Determine the [x, y] coordinate at the center of the cell enclosing the given text.  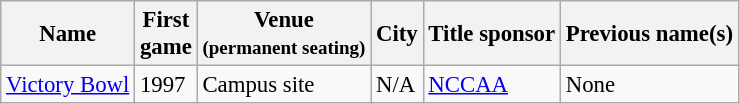
Victory Bowl [68, 85]
City [397, 34]
Title sponsor [492, 34]
Firstgame [166, 34]
Name [68, 34]
NCCAA [492, 85]
None [649, 85]
Campus site [284, 85]
Venue(permanent seating) [284, 34]
1997 [166, 85]
N/A [397, 85]
Previous name(s) [649, 34]
